Return [X, Y] of the center of cell containing provided text 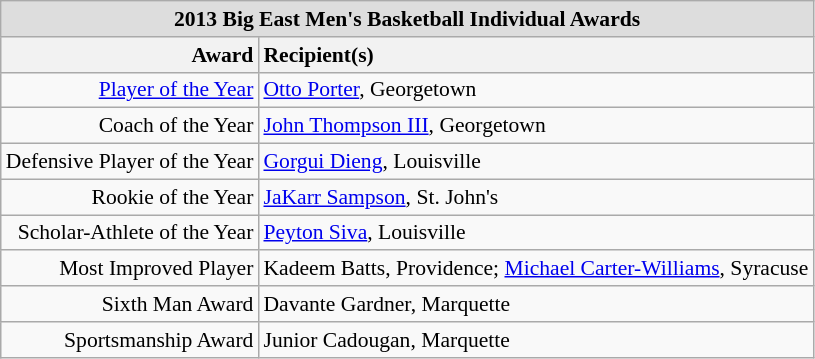
Most Improved Player [130, 269]
Sixth Man Award [130, 304]
Defensive Player of the Year [130, 162]
Player of the Year [130, 90]
Coach of the Year [130, 126]
Rookie of the Year [130, 197]
Gorgui Dieng, Louisville [536, 162]
Kadeem Batts, Providence; Michael Carter-Williams, Syracuse [536, 269]
Davante Gardner, Marquette [536, 304]
Junior Cadougan, Marquette [536, 340]
Sportsmanship Award [130, 340]
Peyton Siva, Louisville [536, 233]
Otto Porter, Georgetown [536, 90]
2013 Big East Men's Basketball Individual Awards [408, 19]
Recipient(s) [536, 55]
John Thompson III, Georgetown [536, 126]
Award [130, 55]
Scholar-Athlete of the Year [130, 233]
JaKarr Sampson, St. John's [536, 197]
